Identify which cell holds the provided text, then report its [x, y] central coordinate. 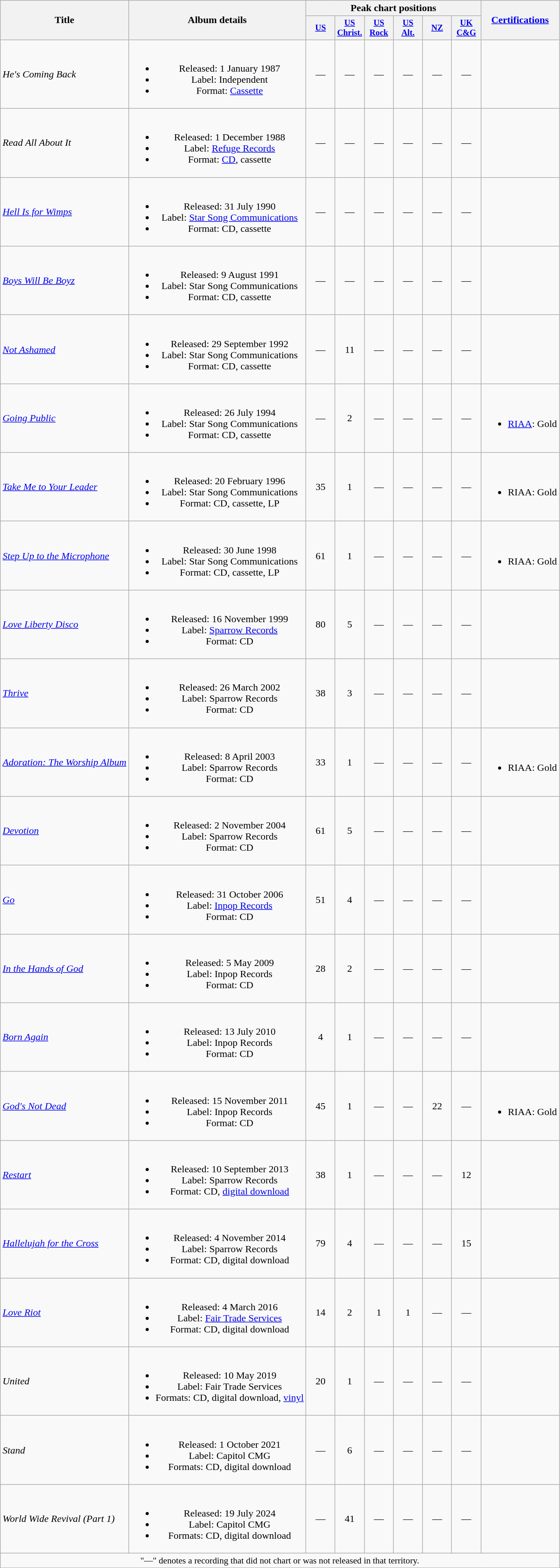
Restart [65, 1174]
Released: 10 September 2013Label: Sparrow RecordsFormat: CD, digital download [217, 1174]
22 [437, 1106]
Released: 13 July 2010Label: Inpop RecordsFormat: CD [217, 1037]
Born Again [65, 1037]
Released: 16 November 1999Label: Sparrow RecordsFormat: CD [217, 624]
Released: 1 December 1988Label: Refuge RecordsFormat: CD, cassette [217, 143]
US Christ. [350, 28]
Released: 30 June 1998Label: Star Song CommunicationsFormat: CD, cassette, LP [217, 556]
35 [321, 487]
Released: 26 July 1994Label: Star Song CommunicationsFormat: CD, cassette [217, 418]
Released: 4 March 2016Label: Fair Trade ServicesFormat: CD, digital download [217, 1313]
Not Ashamed [65, 349]
Going Public [65, 418]
Read All About It [65, 143]
41 [350, 1519]
51 [321, 899]
Step Up to the Microphone [65, 556]
3 [350, 693]
US [321, 28]
Released: 29 September 1992Label: Star Song CommunicationsFormat: CD, cassette [217, 349]
God's Not Dead [65, 1106]
Hell Is for Wimps [65, 212]
Released: 20 February 1996Label: Star Song CommunicationsFormat: CD, cassette, LP [217, 487]
Released: 5 May 2009Label: Inpop RecordsFormat: CD [217, 968]
79 [321, 1244]
Released: 9 August 1991Label: Star Song CommunicationsFormat: CD, cassette [217, 281]
Title [65, 20]
Thrive [65, 693]
Released: 10 May 2019Label: Fair Trade ServicesFormats: CD, digital download, vinyl [217, 1381]
Released: 19 July 2024Label: Capitol CMGFormats: CD, digital download [217, 1519]
Released: 15 November 2011Label: Inpop RecordsFormat: CD [217, 1106]
15 [467, 1244]
Peak chart positions [393, 8]
6 [350, 1450]
Go [65, 899]
World Wide Revival (Part 1) [65, 1519]
"—" denotes a recording that did not chart or was not released in that territory. [280, 1561]
12 [467, 1174]
Released: 1 October 2021Label: Capitol CMGFormats: CD, digital download [217, 1450]
In the Hands of God [65, 968]
USRock [379, 28]
11 [350, 349]
Released: 8 April 2003Label: Sparrow RecordsFormat: CD [217, 762]
45 [321, 1106]
Love Liberty Disco [65, 624]
Take Me to Your Leader [65, 487]
Devotion [65, 831]
28 [321, 968]
Album details [217, 20]
Released: 31 October 2006Label: Inpop RecordsFormat: CD [217, 899]
Stand [65, 1450]
United [65, 1381]
NZ [437, 28]
Released: 4 November 2014Label: Sparrow RecordsFormat: CD, digital download [217, 1244]
33 [321, 762]
14 [321, 1313]
Love Riot [65, 1313]
Hallelujah for the Cross [65, 1244]
Boys Will Be Boyz [65, 281]
Adoration: The Worship Album [65, 762]
Released: 31 July 1990Label: Star Song CommunicationsFormat: CD, cassette [217, 212]
Released: 1 January 1987Label: IndependentFormat: Cassette [217, 74]
Released: 26 March 2002Label: Sparrow RecordsFormat: CD [217, 693]
20 [321, 1381]
He's Coming Back [65, 74]
UKC&G [467, 28]
Certifications [520, 20]
80 [321, 624]
USAlt. [408, 28]
Released: 2 November 2004Label: Sparrow RecordsFormat: CD [217, 831]
